Provide the [x, y] coordinate of the cell's center where the given text is located.  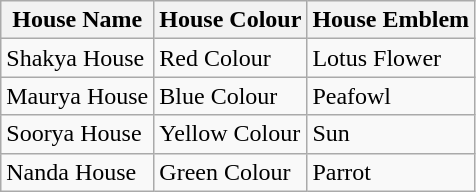
Maurya House [78, 96]
Green Colour [230, 172]
House Emblem [391, 20]
House Colour [230, 20]
Yellow Colour [230, 134]
House Name [78, 20]
Soorya House [78, 134]
Shakya House [78, 58]
Parrot [391, 172]
Peafowl [391, 96]
Blue Colour [230, 96]
Lotus Flower [391, 58]
Nanda House [78, 172]
Red Colour [230, 58]
Sun [391, 134]
